Scan for the cell matching the given text and deliver its [X, Y] coordinate at center. 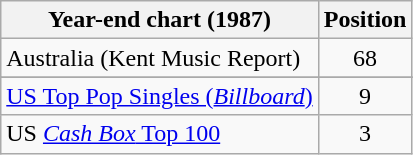
US Cash Box Top 100 [160, 134]
68 [365, 58]
Australia (Kent Music Report) [160, 58]
9 [365, 96]
3 [365, 134]
Position [365, 20]
Year-end chart (1987) [160, 20]
US Top Pop Singles (Billboard) [160, 96]
